Identify which cell holds the provided text, then report its (x, y) central coordinate. 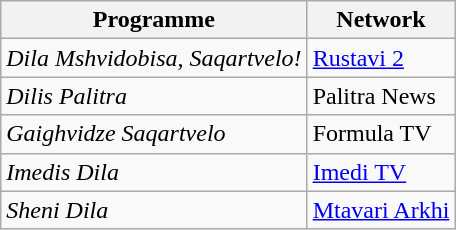
Mtavari Arkhi (381, 210)
Formula TV (381, 134)
Programme (154, 20)
Rustavi 2 (381, 58)
Imedis Dila (154, 172)
Dilis Palitra (154, 96)
Palitra News (381, 96)
Gaighvidze Saqartvelo (154, 134)
Imedi TV (381, 172)
Dila Mshvidobisa, Saqartvelo! (154, 58)
Network (381, 20)
Sheni Dila (154, 210)
